Search for the cell housing the specified text and yield its [X, Y] center coordinate. 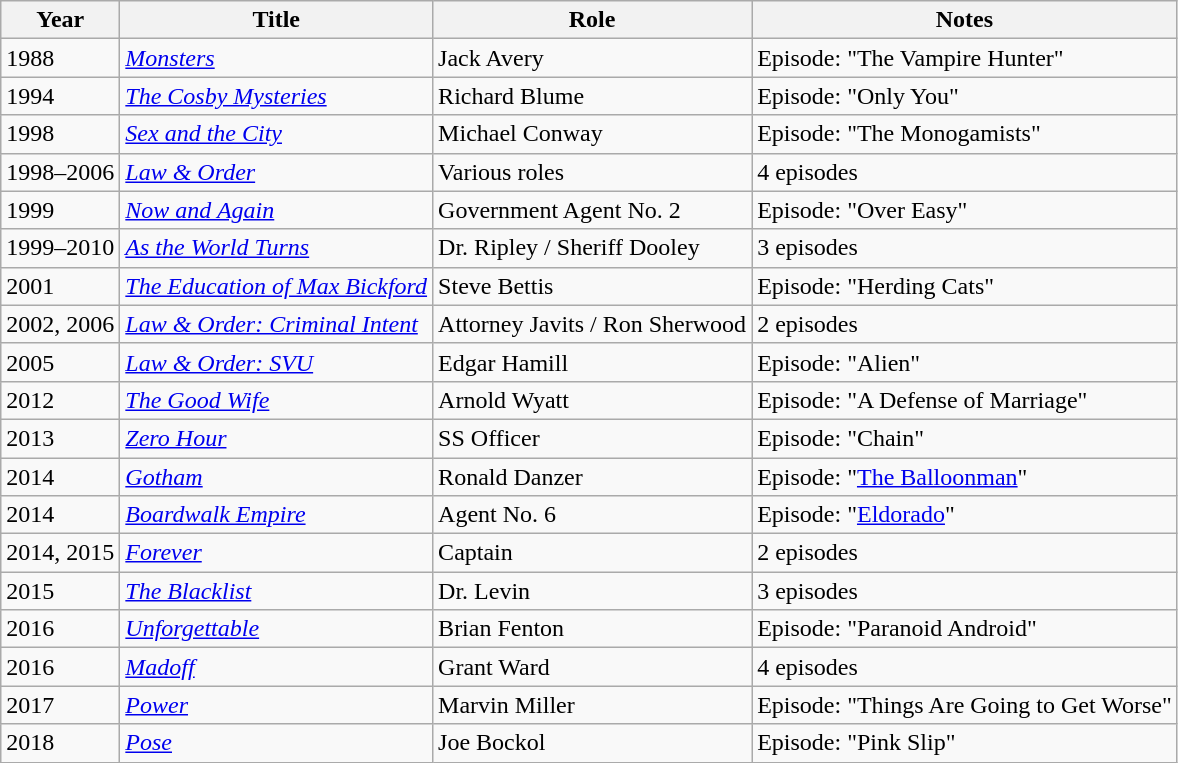
2018 [60, 743]
Forever [276, 553]
Law & Order [276, 172]
2012 [60, 400]
2015 [60, 591]
Power [276, 705]
As the World Turns [276, 248]
Episode: "A Defense of Marriage" [965, 400]
1988 [60, 58]
1999 [60, 210]
Boardwalk Empire [276, 515]
Episode: "Herding Cats" [965, 286]
Richard Blume [592, 96]
Notes [965, 20]
Pose [276, 743]
Marvin Miller [592, 705]
2013 [60, 438]
2017 [60, 705]
Episode: "Over Easy" [965, 210]
Year [60, 20]
Government Agent No. 2 [592, 210]
Grant Ward [592, 667]
Episode: "Eldorado" [965, 515]
Jack Avery [592, 58]
1994 [60, 96]
Various roles [592, 172]
Episode: "The Balloonman" [965, 477]
Madoff [276, 667]
Dr. Ripley / Sheriff Dooley [592, 248]
Episode: "Alien" [965, 362]
Joe Bockol [592, 743]
Law & Order: Criminal Intent [276, 324]
Sex and the City [276, 134]
Episode: "Chain" [965, 438]
Role [592, 20]
Title [276, 20]
Captain [592, 553]
Episode: "The Vampire Hunter" [965, 58]
2002, 2006 [60, 324]
2005 [60, 362]
Dr. Levin [592, 591]
Episode: "The Monogamists" [965, 134]
Episode: "Things Are Going to Get Worse" [965, 705]
The Education of Max Bickford [276, 286]
Steve Bettis [592, 286]
The Cosby Mysteries [276, 96]
Attorney Javits / Ron Sherwood [592, 324]
1999–2010 [60, 248]
Law & Order: SVU [276, 362]
Michael Conway [592, 134]
Brian Fenton [592, 629]
Episode: "Pink Slip" [965, 743]
SS Officer [592, 438]
Now and Again [276, 210]
1998 [60, 134]
Episode: "Only You" [965, 96]
Agent No. 6 [592, 515]
Gotham [276, 477]
Monsters [276, 58]
Unforgettable [276, 629]
Episode: "Paranoid Android" [965, 629]
2001 [60, 286]
Edgar Hamill [592, 362]
Ronald Danzer [592, 477]
2014, 2015 [60, 553]
Arnold Wyatt [592, 400]
Zero Hour [276, 438]
The Blacklist [276, 591]
1998–2006 [60, 172]
The Good Wife [276, 400]
